Capture the cell that displays the provided text and extract its (x, y) central coordinate. 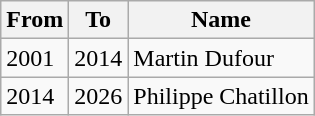
Name (221, 20)
Martin Dufour (221, 58)
To (98, 20)
2001 (35, 58)
Philippe Chatillon (221, 96)
2026 (98, 96)
From (35, 20)
